From the cell containing the given text, extract its center point as [x, y] coordinate. 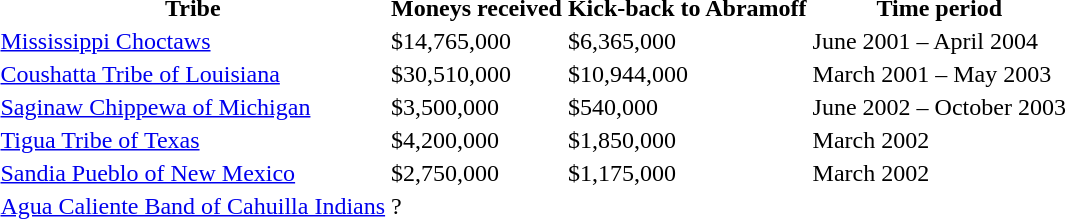
$14,765,000 [477, 41]
$540,000 [687, 107]
$4,200,000 [477, 140]
$1,850,000 [687, 140]
$10,944,000 [687, 74]
$2,750,000 [477, 173]
$30,510,000 [477, 74]
$3,500,000 [477, 107]
$6,365,000 [687, 41]
$1,175,000 [687, 173]
